For the text-containing cell, return its midpoint in [x, y] coordinate format. 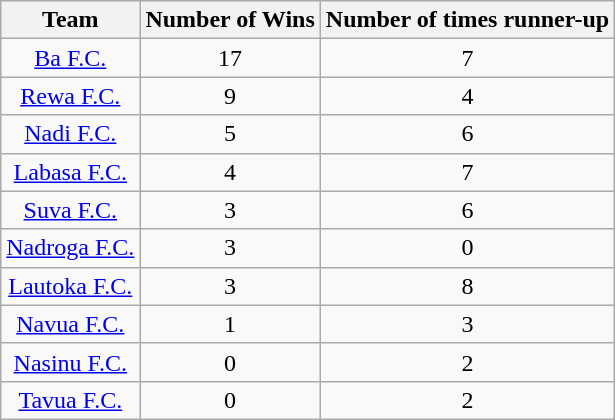
17 [230, 58]
8 [467, 286]
Nadroga F.C. [70, 248]
Team [70, 20]
Nadi F.C. [70, 134]
Suva F.C. [70, 210]
Lautoka F.C. [70, 286]
Number of times runner-up [467, 20]
Nasinu F.C. [70, 362]
Rewa F.C. [70, 96]
Ba F.C. [70, 58]
Number of Wins [230, 20]
Tavua F.C. [70, 400]
Labasa F.C. [70, 172]
9 [230, 96]
1 [230, 324]
5 [230, 134]
Navua F.C. [70, 324]
